Extract the [X, Y] coordinate from the center of the cell holding the provided text.  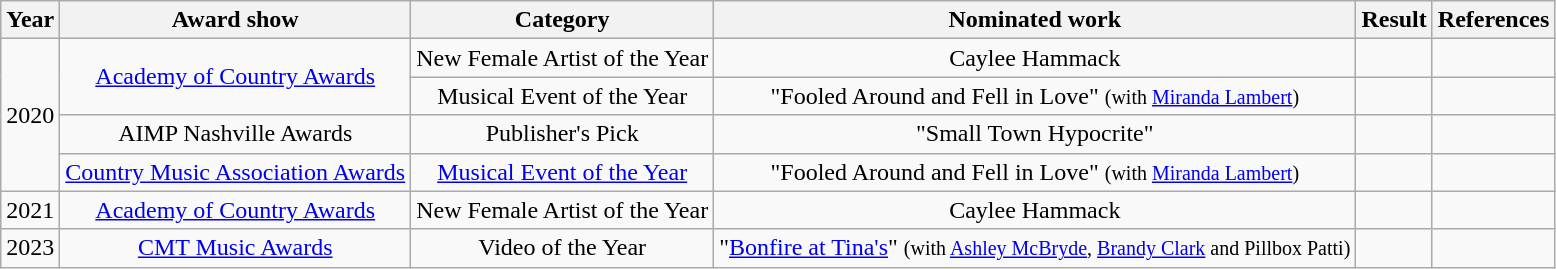
Result [1394, 20]
CMT Music Awards [236, 248]
Country Music Association Awards [236, 172]
Nominated work [1035, 20]
"Small Town Hypocrite" [1035, 134]
Category [562, 20]
AIMP Nashville Awards [236, 134]
Year [30, 20]
References [1494, 20]
Award show [236, 20]
2023 [30, 248]
2020 [30, 115]
Publisher's Pick [562, 134]
2021 [30, 210]
Video of the Year [562, 248]
"Bonfire at Tina's" (with Ashley McBryde, Brandy Clark and Pillbox Patti) [1035, 248]
